Find where the given text appears and provide that cell's center as [x, y] coordinate. 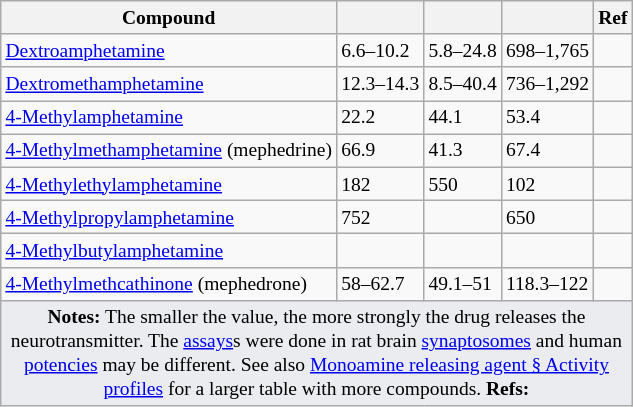
5.8–24.8 [463, 50]
49.1–51 [463, 284]
58–62.7 [380, 284]
Ref [614, 18]
4-Methylbutylamphetamine [169, 250]
44.1 [463, 118]
41.3 [463, 150]
752 [380, 216]
102 [547, 184]
650 [547, 216]
66.9 [380, 150]
Dextromethamphetamine [169, 84]
67.4 [547, 150]
4-Methylamphetamine [169, 118]
6.6–10.2 [380, 50]
22.2 [380, 118]
698–1,765 [547, 50]
550 [463, 184]
736–1,292 [547, 84]
4-Methylmethcathinone (mephedrone) [169, 284]
4-Methylmethamphetamine (mephedrine) [169, 150]
118.3–122 [547, 284]
Dextroamphetamine [169, 50]
Compound [169, 18]
8.5–40.4 [463, 84]
4-Methylethylamphetamine [169, 184]
53.4 [547, 118]
182 [380, 184]
12.3–14.3 [380, 84]
4-Methylpropylamphetamine [169, 216]
